Pinpoint the cell where the given text exists, returning its (x, y) midpoint coordinate. 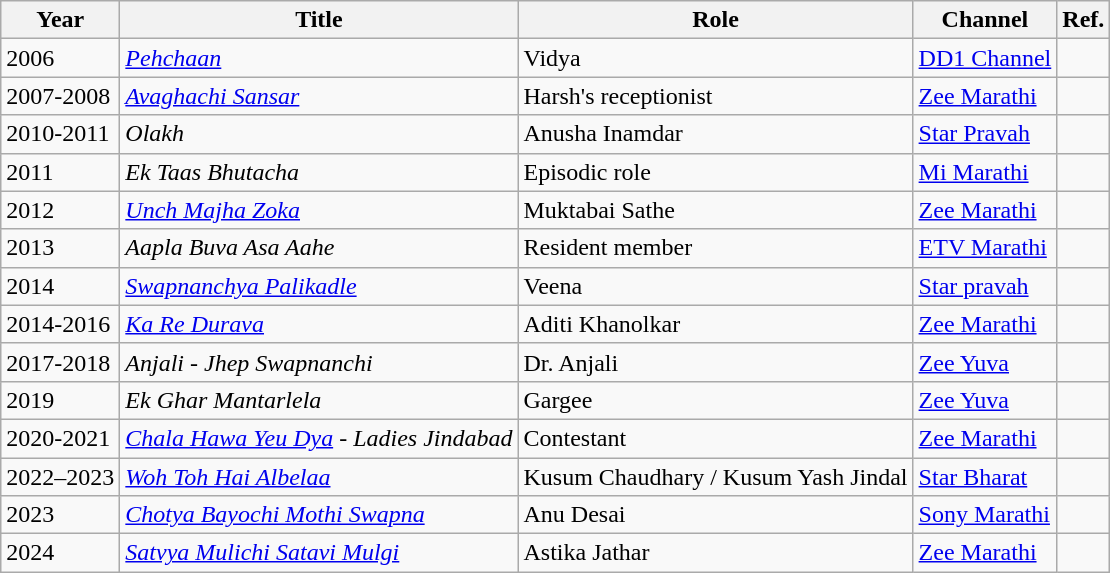
Star pravah (985, 286)
Aditi Khanolkar (716, 324)
Star Bharat (985, 477)
Year (60, 20)
Ek Taas Bhutacha (319, 172)
Dr. Anjali (716, 362)
Contestant (716, 438)
Anjali - Jhep Swapnanchi (319, 362)
Episodic role (716, 172)
2006 (60, 58)
Ref. (1084, 20)
Veena (716, 286)
Muktabai Sathe (716, 210)
Chotya Bayochi Mothi Swapna (319, 515)
Anusha Inamdar (716, 134)
Ka Re Durava (319, 324)
DD1 Channel (985, 58)
Avaghachi Sansar (319, 96)
2019 (60, 400)
Anu Desai (716, 515)
2017-2018 (60, 362)
Unch Majha Zoka (319, 210)
Ek Ghar Mantarlela (319, 400)
Vidya (716, 58)
2013 (60, 248)
Woh Toh Hai Albelaa (319, 477)
Swapnanchya Palikadle (319, 286)
ETV Marathi (985, 248)
2010-2011 (60, 134)
Sony Marathi (985, 515)
Kusum Chaudhary / Kusum Yash Jindal (716, 477)
Gargee (716, 400)
Olakh (319, 134)
Role (716, 20)
Aapla Buva Asa Aahe (319, 248)
Harsh's receptionist (716, 96)
Astika Jathar (716, 553)
2014 (60, 286)
2022–2023 (60, 477)
2011 (60, 172)
2023 (60, 515)
2024 (60, 553)
Channel (985, 20)
2007-2008 (60, 96)
Resident member (716, 248)
Chala Hawa Yeu Dya - Ladies Jindabad (319, 438)
Mi Marathi (985, 172)
Star Pravah (985, 134)
Satvya Mulichi Satavi Mulgi (319, 553)
2014-2016 (60, 324)
Title (319, 20)
2020-2021 (60, 438)
2012 (60, 210)
Pehchaan (319, 58)
